From the cell containing the given text, extract its center point as (x, y) coordinate. 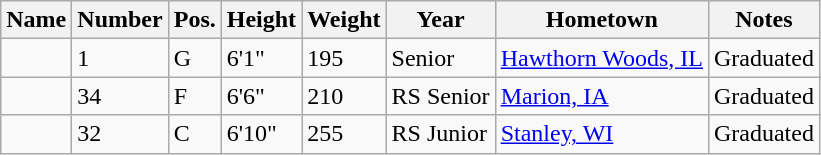
C (194, 134)
6'6" (261, 96)
Hometown (602, 20)
Name (36, 20)
Number (120, 20)
Year (440, 20)
255 (344, 134)
6'10" (261, 134)
Stanley, WI (602, 134)
210 (344, 96)
G (194, 58)
32 (120, 134)
Senior (440, 58)
6'1" (261, 58)
34 (120, 96)
1 (120, 58)
Notes (764, 20)
Height (261, 20)
Pos. (194, 20)
Weight (344, 20)
F (194, 96)
RS Senior (440, 96)
Hawthorn Woods, IL (602, 58)
195 (344, 58)
Marion, IA (602, 96)
RS Junior (440, 134)
